Detect which cell encompasses the target text, then output its (x, y) center coordinate. 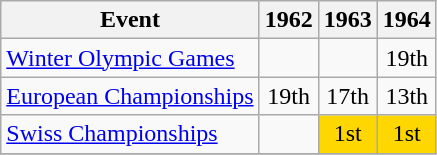
European Championships (130, 96)
17th (348, 96)
Swiss Championships (130, 134)
1962 (288, 20)
Winter Olympic Games (130, 58)
1964 (406, 20)
1963 (348, 20)
13th (406, 96)
Event (130, 20)
